Locate the cell with the specified text and output its [X, Y] center coordinate. 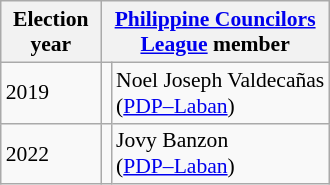
2019 [51, 92]
2022 [51, 154]
Noel Joseph Valdecañas(PDP–Laban) [220, 92]
Philippine Councilors League member [215, 32]
Jovy Banzon(PDP–Laban) [220, 154]
Electionyear [51, 32]
